Return the (x, y) coordinate for the center point of the cell that contains the specified text.  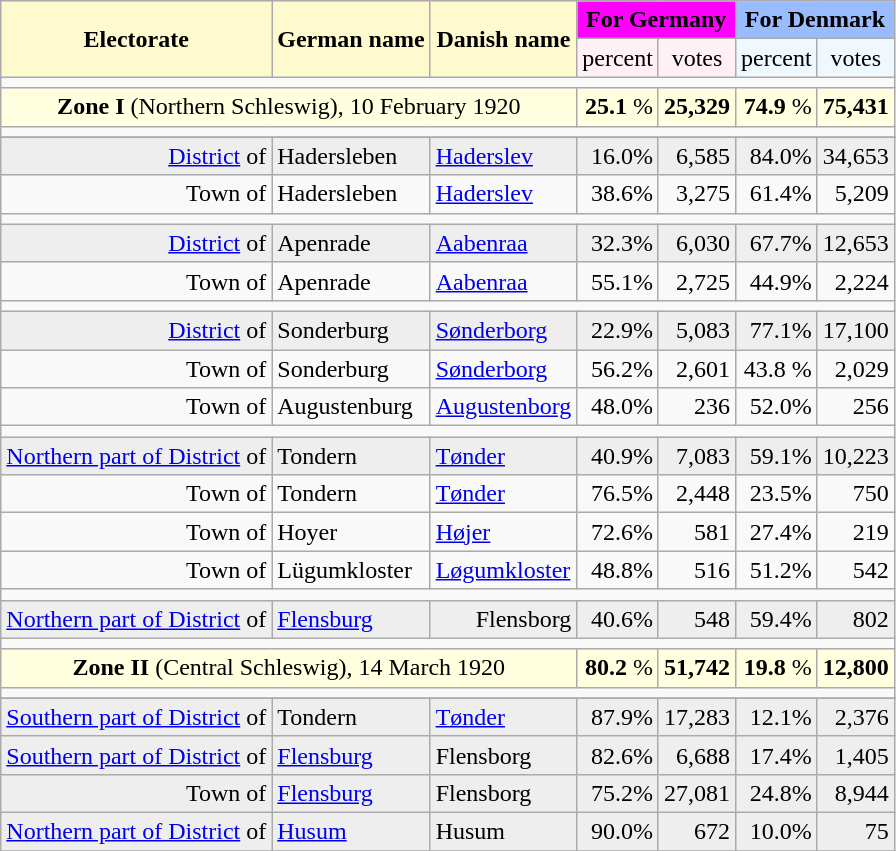
34,653 (856, 156)
51,742 (696, 668)
5,209 (856, 194)
6,030 (696, 243)
56.2% (618, 369)
44.9% (777, 281)
43.8 % (777, 369)
For Germany (656, 20)
23.5% (777, 494)
For Denmark (816, 20)
10.0% (777, 831)
22.9% (618, 330)
27,081 (696, 793)
32.3% (618, 243)
24.8% (777, 793)
219 (856, 532)
7,083 (696, 456)
2,029 (856, 369)
84.0% (777, 156)
51.2% (777, 570)
542 (856, 570)
55.1% (618, 281)
6,688 (696, 755)
76.5% (618, 494)
59.4% (777, 619)
75,431 (856, 107)
52.0% (777, 407)
17,100 (856, 330)
2,725 (696, 281)
Løgumkloster (504, 570)
750 (856, 494)
90.0% (618, 831)
802 (856, 619)
74.9 % (777, 107)
25,329 (696, 107)
3,275 (696, 194)
10,223 (856, 456)
25.1 % (618, 107)
75.2% (618, 793)
581 (696, 532)
Lügumkloster (351, 570)
12,800 (856, 668)
75 (856, 831)
80.2 % (618, 668)
672 (696, 831)
Danish name (504, 39)
Augustenborg (504, 407)
1,405 (856, 755)
Zone I (Northern Schleswig), 10 February 1920 (289, 107)
2,224 (856, 281)
48.8% (618, 570)
77.1% (777, 330)
2,601 (696, 369)
Electorate (136, 39)
2,376 (856, 717)
8,944 (856, 793)
16.0% (618, 156)
Augustenburg (351, 407)
19.8 % (777, 668)
5,083 (696, 330)
48.0% (618, 407)
German name (351, 39)
516 (696, 570)
236 (696, 407)
40.6% (618, 619)
12.1% (777, 717)
27.4% (777, 532)
Højer (504, 532)
Zone II (Central Schleswig), 14 March 1920 (289, 668)
38.6% (618, 194)
67.7% (777, 243)
72.6% (618, 532)
59.1% (777, 456)
256 (856, 407)
82.6% (618, 755)
17.4% (777, 755)
2,448 (696, 494)
87.9% (618, 717)
17,283 (696, 717)
40.9% (618, 456)
548 (696, 619)
Hoyer (351, 532)
12,653 (856, 243)
61.4% (777, 194)
6,585 (696, 156)
